Locate the cell with the specified text and output its [X, Y] center coordinate. 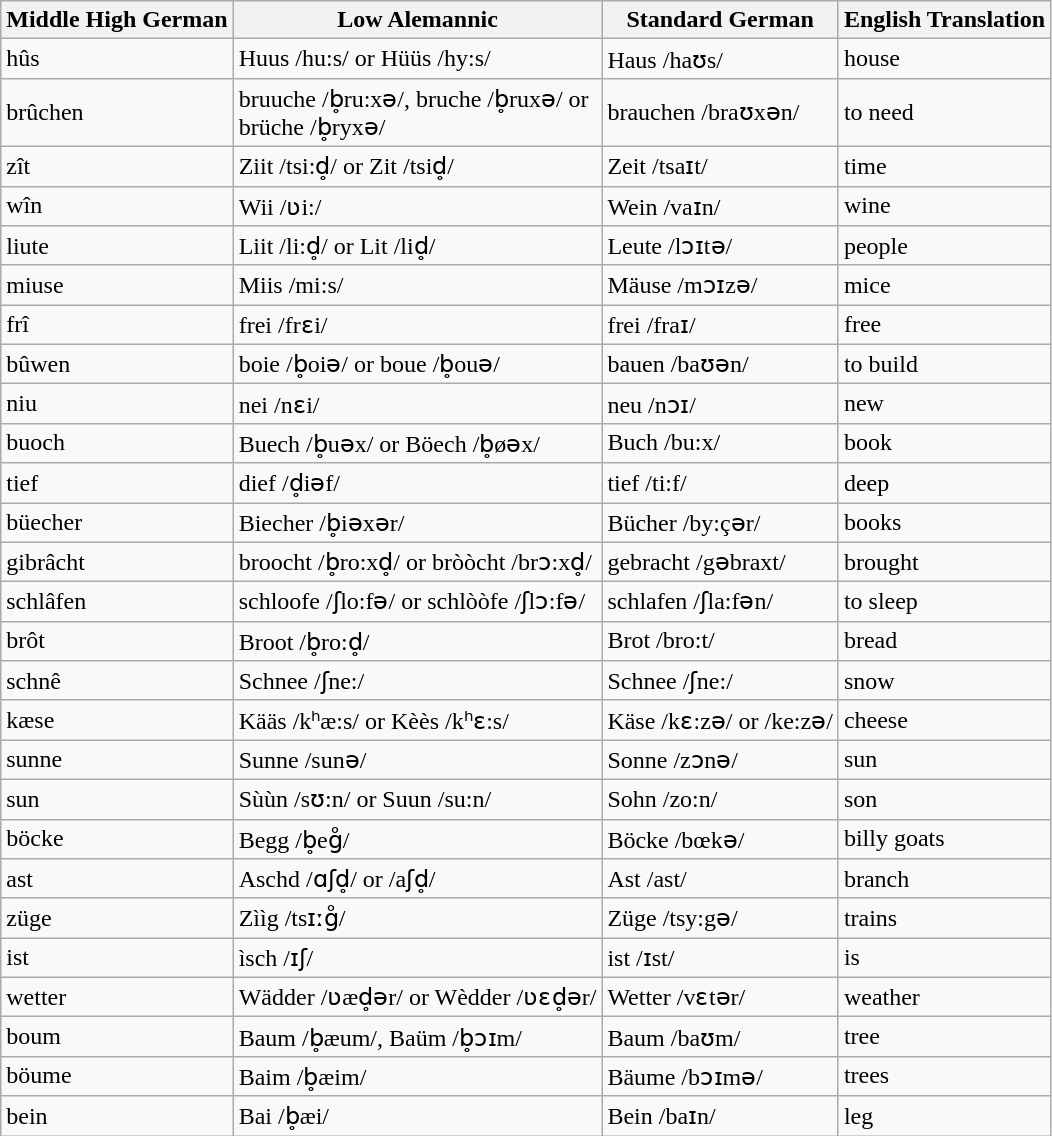
time [944, 166]
schnê [117, 681]
hûs [117, 59]
böcke [117, 839]
frei /fraɪ/ [720, 325]
Zeit /tsaɪt/ [720, 166]
Liit /li:d̥/ or Lit /lid̥/ [418, 246]
wine [944, 206]
Bein /baɪn/ [720, 1116]
dief /d̥iəf/ [418, 483]
miuse [117, 285]
Biecher /b̥iəxər/ [418, 522]
mice [944, 285]
new [944, 404]
trees [944, 1076]
cheese [944, 720]
trains [944, 918]
Sunne /sunə/ [418, 760]
schlâfen [117, 602]
schloofe /ʃlo:fə/ or schlòòfe /ʃlɔ:fə/ [418, 602]
bruuche /b̥ru:xə/, bruche /b̥ruxə/ orbrüche /b̥ryxə/ [418, 112]
Baum /b̥æum/, Baüm /b̥ɔɪm/ [418, 1037]
weather [944, 997]
to need [944, 112]
Bäume /bɔɪmə/ [720, 1076]
Baim /b̥æim/ [418, 1076]
people [944, 246]
books [944, 522]
Haus /haʊs/ [720, 59]
bein [117, 1116]
Brot /bro:t/ [720, 641]
is [944, 958]
niu [117, 404]
Kääs /kʰæ:s/ or Kèès /kʰɛ:s/ [418, 720]
Bai /b̥æi/ [418, 1116]
Standard German [720, 20]
Wii /ʋi:/ [418, 206]
deep [944, 483]
Middle High German [117, 20]
Zììg /tsɪːg̊/ [418, 918]
book [944, 443]
billy goats [944, 839]
tief /ti:f/ [720, 483]
boie /b̥oiə/ or boue /b̥ouə/ [418, 364]
ast [117, 879]
broocht /b̥ro:xd̥/ or bròòcht /brɔ:xd̥/ [418, 562]
zît [117, 166]
Begg /b̥eg̊/ [418, 839]
büecher [117, 522]
boum [117, 1037]
ìsch /ɪʃ/ [418, 958]
nei /nɛi/ [418, 404]
bauen /baʊən/ [720, 364]
Baum /baʊm/ [720, 1037]
kæse [117, 720]
Ast /ast/ [720, 879]
Mäuse /mɔɪzə/ [720, 285]
schlafen /ʃla:fən/ [720, 602]
Wein /vaɪn/ [720, 206]
Miis /mi:s/ [418, 285]
to build [944, 364]
branch [944, 879]
bûwen [117, 364]
bread [944, 641]
gibrâcht [117, 562]
Sonne /zɔnə/ [720, 760]
gebracht /gəbraxt/ [720, 562]
Broot /b̥ro:d̥/ [418, 641]
frî [117, 325]
Züge /tsy:gə/ [720, 918]
Käse /kɛ:zə/ or /ke:zə/ [720, 720]
brûchen [117, 112]
tief [117, 483]
ist /ɪst/ [720, 958]
sunne [117, 760]
son [944, 799]
leg [944, 1116]
Sohn /zo:n/ [720, 799]
Leute /lɔɪtə/ [720, 246]
to sleep [944, 602]
Buech /b̥uəx/ or Böech /b̥øəx/ [418, 443]
böume [117, 1076]
snow [944, 681]
Böcke /bœkə/ [720, 839]
frei /frɛi/ [418, 325]
Huus /hu:s/ or Hüüs /hy:s/ [418, 59]
wetter [117, 997]
Bücher /by:çər/ [720, 522]
Sùùn /sʊ:n/ or Suun /su:n/ [418, 799]
brôt [117, 641]
ist [117, 958]
Aschd /ɑʃd̥/ or /aʃd̥/ [418, 879]
züge [117, 918]
liute [117, 246]
buoch [117, 443]
neu /nɔɪ/ [720, 404]
brauchen /braʊxən/ [720, 112]
house [944, 59]
Buch /bu:x/ [720, 443]
free [944, 325]
wîn [117, 206]
Wetter /vɛtər/ [720, 997]
English Translation [944, 20]
Wädder /ʋæd̥ər/ or Wèdder /ʋɛd̥ər/ [418, 997]
Ziit /tsi:d̥/ or Zit /tsid̥/ [418, 166]
Low Alemannic [418, 20]
brought [944, 562]
tree [944, 1037]
